Scan for the cell matching the given text and deliver its (X, Y) coordinate at center. 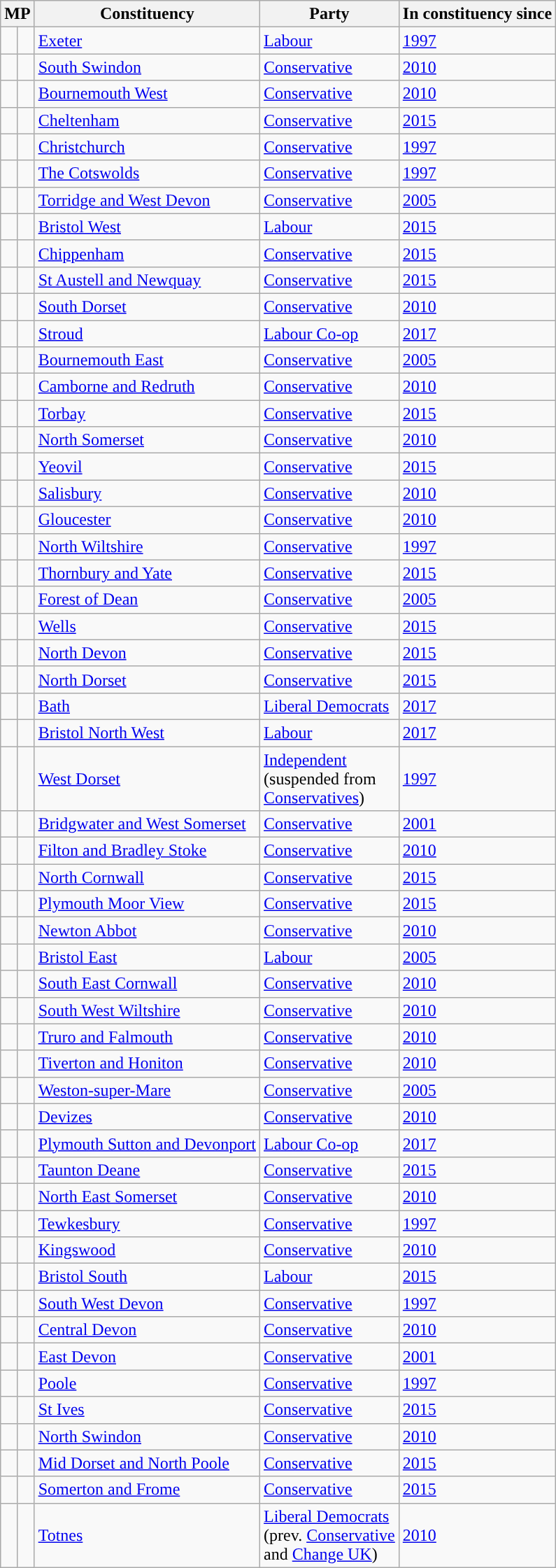
Bristol South (147, 1277)
Mid Dorset and North Poole (147, 1463)
Liberal Democrats(prev. Conservativeand Change UK) (330, 1535)
Yeovil (147, 467)
South Swindon (147, 67)
Stroud (147, 334)
North Somerset (147, 440)
North Devon (147, 653)
Devizes (147, 1117)
Liberal Democrats (330, 706)
Truro and Falmouth (147, 1037)
Poole (147, 1383)
Somerton and Frome (147, 1490)
Tewkesbury (147, 1224)
Plymouth Sutton and Devonport (147, 1143)
North Wiltshire (147, 546)
North East Somerset (147, 1196)
Gloucester (147, 520)
Taunton Deane (147, 1170)
Bristol West (147, 227)
North Cornwall (147, 877)
Kingswood (147, 1250)
Camborne and Redruth (147, 387)
South West Devon (147, 1304)
St Ives (147, 1410)
Exeter (147, 41)
Bournemouth East (147, 360)
North Swindon (147, 1436)
Chippenham (147, 253)
South East Cornwall (147, 984)
South West Wiltshire (147, 1010)
Cheltenham (147, 120)
South Dorset (147, 306)
Plymouth Moor View (147, 904)
Party (330, 14)
Bristol North West (147, 733)
Tiverton and Honiton (147, 1064)
Torridge and West Devon (147, 200)
Central Devon (147, 1330)
Filton and Bradley Stoke (147, 851)
Bridgwater and West Somerset (147, 824)
MP (17, 14)
North Dorset (147, 679)
St Austell and Newquay (147, 280)
Forest of Dean (147, 600)
Weston-super-Mare (147, 1090)
The Cotswolds (147, 174)
Thornbury and Yate (147, 573)
Totnes (147, 1535)
West Dorset (147, 778)
Bristol East (147, 957)
Constituency (147, 14)
Bournemouth West (147, 94)
Bath (147, 706)
In constituency since (477, 14)
Christchurch (147, 147)
Wells (147, 626)
East Devon (147, 1357)
Torbay (147, 414)
Salisbury (147, 493)
Newton Abbot (147, 931)
Independent(suspended fromConservatives) (330, 778)
